Capture the cell that displays the provided text and extract its [X, Y] central coordinate. 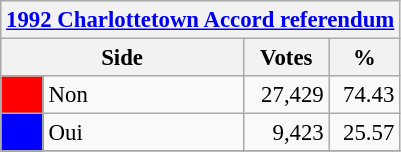
25.57 [364, 133]
% [364, 58]
1992 Charlottetown Accord referendum [200, 20]
Side [122, 58]
Oui [143, 133]
Non [143, 95]
Votes [286, 58]
27,429 [286, 95]
74.43 [364, 95]
9,423 [286, 133]
